Capture the cell that displays the provided text and extract its (X, Y) central coordinate. 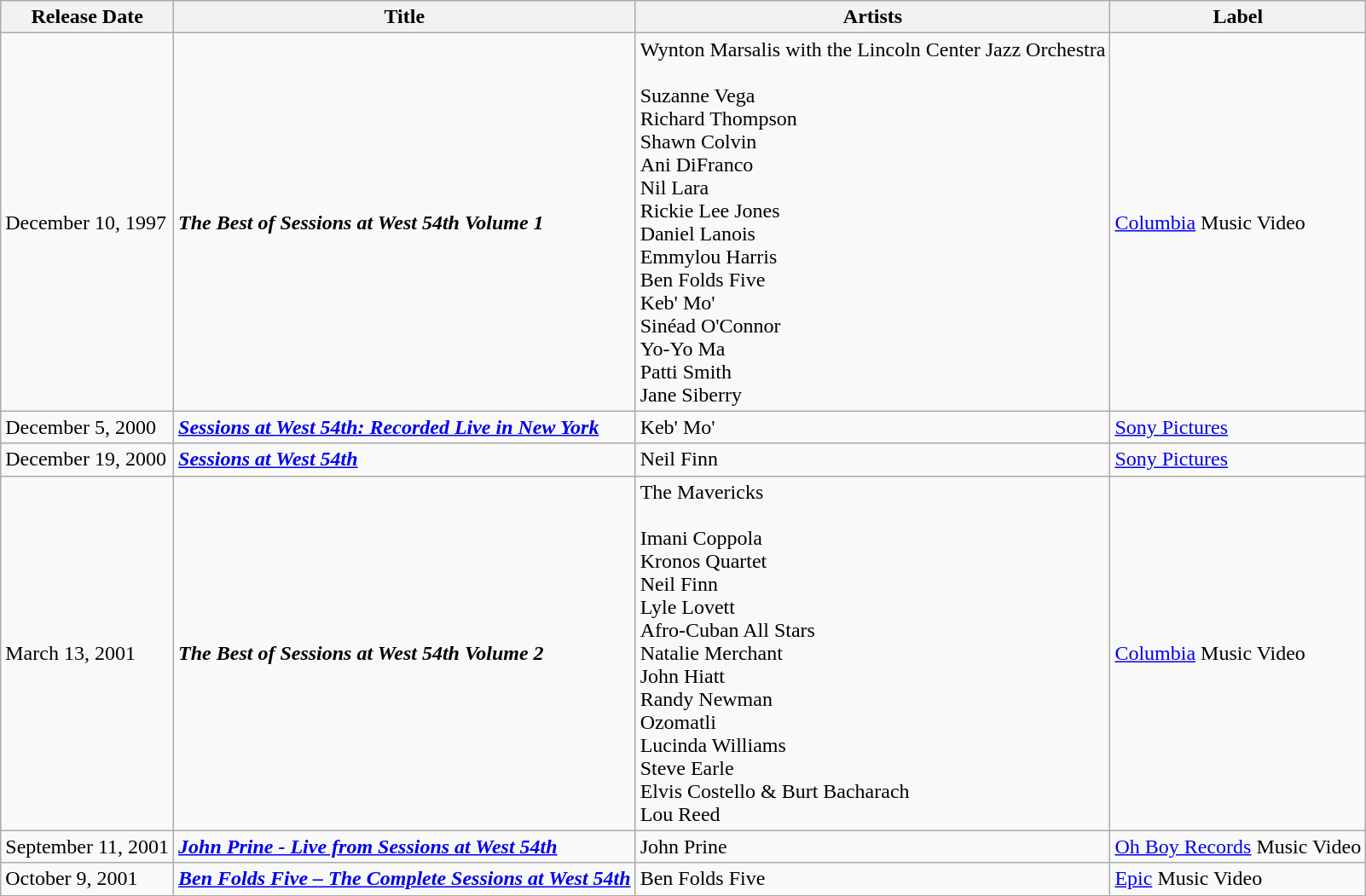
Ben Folds Five – The Complete Sessions at West 54th (405, 879)
Label (1238, 17)
Keb' Mo' (873, 427)
Neil Finn (873, 460)
The Best of Sessions at West 54th Volume 1 (405, 222)
December 19, 2000 (87, 460)
The Best of Sessions at West 54th Volume 2 (405, 653)
September 11, 2001 (87, 847)
Epic Music Video (1238, 879)
March 13, 2001 (87, 653)
Oh Boy Records Music Video (1238, 847)
John Prine - Live from Sessions at West 54th (405, 847)
Artists (873, 17)
Sessions at West 54th: Recorded Live in New York (405, 427)
Release Date (87, 17)
December 10, 1997 (87, 222)
December 5, 2000 (87, 427)
John Prine (873, 847)
October 9, 2001 (87, 879)
Ben Folds Five (873, 879)
Title (405, 17)
Sessions at West 54th (405, 460)
